Scan for the cell matching the given text and deliver its [X, Y] coordinate at center. 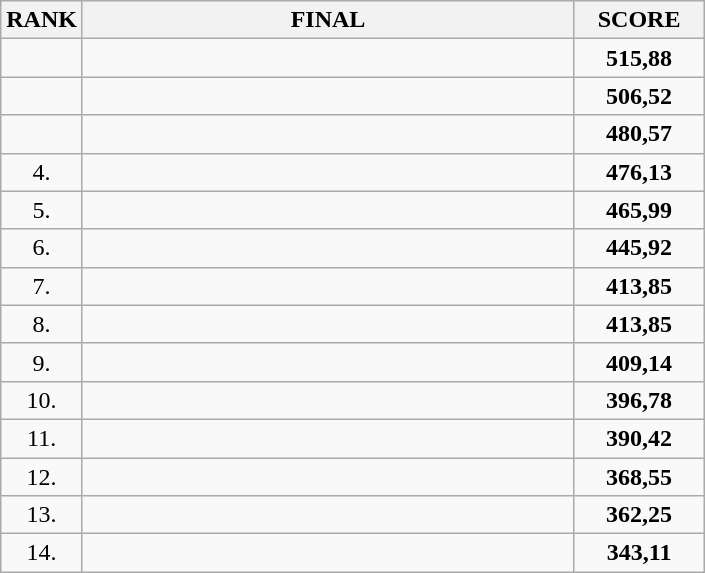
4. [42, 172]
14. [42, 553]
409,14 [640, 362]
9. [42, 362]
FINAL [328, 20]
390,42 [640, 438]
5. [42, 210]
12. [42, 477]
445,92 [640, 248]
515,88 [640, 58]
343,11 [640, 553]
480,57 [640, 134]
368,55 [640, 477]
476,13 [640, 172]
RANK [42, 20]
362,25 [640, 515]
10. [42, 400]
8. [42, 324]
7. [42, 286]
11. [42, 438]
SCORE [640, 20]
6. [42, 248]
506,52 [640, 96]
396,78 [640, 400]
13. [42, 515]
465,99 [640, 210]
